Search for the cell housing the specified text and yield its [X, Y] center coordinate. 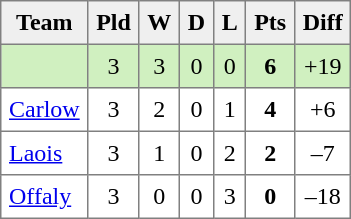
Team [44, 23]
Laois [44, 153]
D [197, 23]
Offaly [44, 197]
Pts [270, 23]
+19 [322, 66]
L [230, 23]
Pld [114, 23]
–7 [322, 153]
Carlow [44, 110]
W [159, 23]
+6 [322, 110]
4 [270, 110]
–18 [322, 197]
6 [270, 66]
Diff [322, 23]
